Scan for the cell matching the given text and deliver its [x, y] coordinate at center. 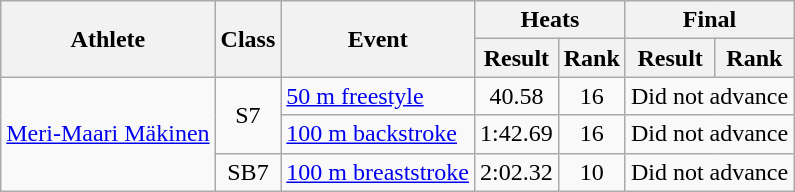
Event [378, 39]
Meri-Maari Mäkinen [108, 134]
Athlete [108, 39]
Class [248, 39]
100 m breaststroke [378, 172]
S7 [248, 115]
SB7 [248, 172]
Final [709, 20]
1:42.69 [517, 134]
40.58 [517, 96]
2:02.32 [517, 172]
Heats [550, 20]
100 m backstroke [378, 134]
50 m freestyle [378, 96]
10 [592, 172]
